Pinpoint the cell where the given text exists, returning its [X, Y] midpoint coordinate. 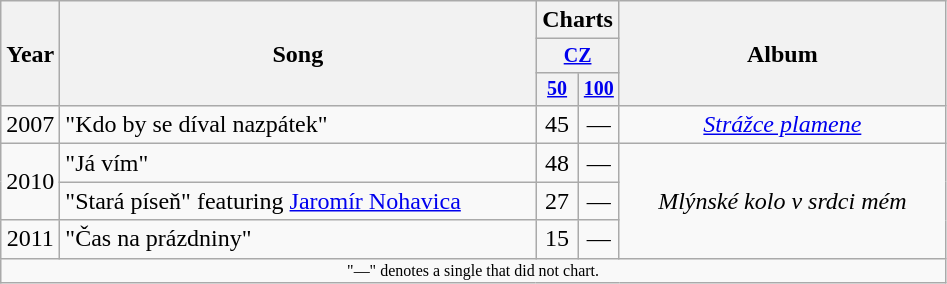
100 [598, 88]
Year [30, 54]
"Kdo by se díval nazpátek" [298, 125]
45 [557, 125]
27 [557, 201]
15 [557, 239]
CZ [578, 56]
50 [557, 88]
"Čas na prázdniny" [298, 239]
48 [557, 163]
2011 [30, 239]
Charts [578, 20]
2007 [30, 125]
Song [298, 54]
"Stará píseň" featuring Jaromír Nohavica [298, 201]
Strážce plamene [782, 125]
"Já vím" [298, 163]
2010 [30, 182]
Mlýnské kolo v srdci mém [782, 201]
Album [782, 54]
"—" denotes a single that did not chart. [474, 270]
